Provide the [X, Y] coordinate of the cell's center where the given text is located.  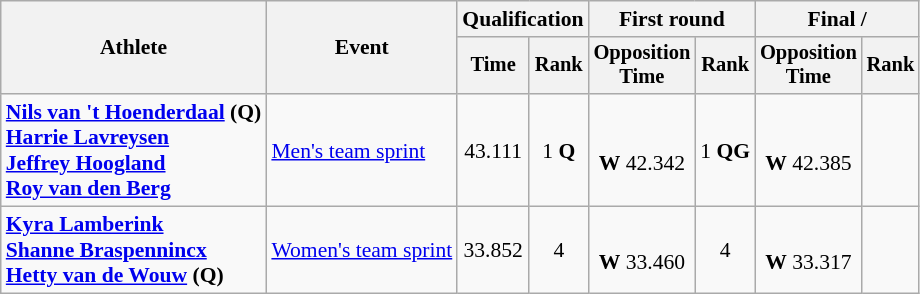
W 42.342 [642, 150]
Men's team sprint [362, 150]
Final / [837, 19]
Nils van 't Hoenderdaal (Q)Harrie LavreysenJeffrey HooglandRoy van den Berg [134, 150]
W 33.460 [642, 250]
First round [672, 19]
Kyra LamberinkShanne BraspennincxHetty van de Wouw (Q) [134, 250]
1 QG [725, 150]
W 33.317 [808, 250]
Women's team sprint [362, 250]
33.852 [493, 250]
Event [362, 48]
43.111 [493, 150]
Qualification [522, 19]
Time [493, 66]
Athlete [134, 48]
W 42.385 [808, 150]
1 Q [559, 150]
